Output the (X, Y) coordinate of the center of the cell containing the given text.  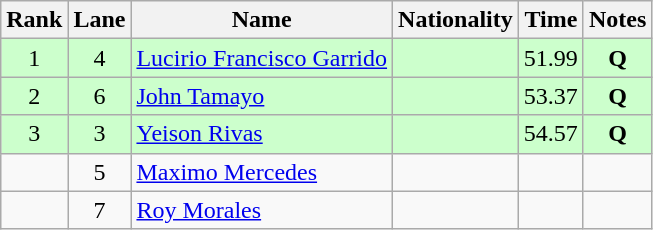
Roy Morales (262, 210)
Rank (34, 20)
Lane (100, 20)
Lucirio Francisco Garrido (262, 58)
1 (34, 58)
Time (550, 20)
Nationality (456, 20)
John Tamayo (262, 96)
54.57 (550, 134)
4 (100, 58)
Name (262, 20)
7 (100, 210)
5 (100, 172)
Yeison Rivas (262, 134)
6 (100, 96)
51.99 (550, 58)
Maximo Mercedes (262, 172)
53.37 (550, 96)
2 (34, 96)
Notes (617, 20)
